Search for the cell housing the specified text and yield its [x, y] center coordinate. 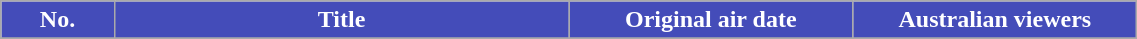
Original air date [711, 20]
Australian viewers [995, 20]
Title [341, 20]
No. [58, 20]
